Return (x, y) of the center of cell containing provided text 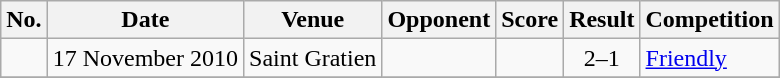
Saint Gratien (313, 58)
17 November 2010 (145, 58)
2–1 (602, 58)
Score (530, 20)
Competition (710, 20)
Opponent (439, 20)
No. (24, 20)
Venue (313, 20)
Friendly (710, 58)
Result (602, 20)
Date (145, 20)
